Return the [x, y] coordinate for the center point of the cell that contains the specified text.  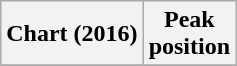
Peakposition [189, 34]
Chart (2016) [72, 34]
